Capture the cell that displays the provided text and extract its [X, Y] central coordinate. 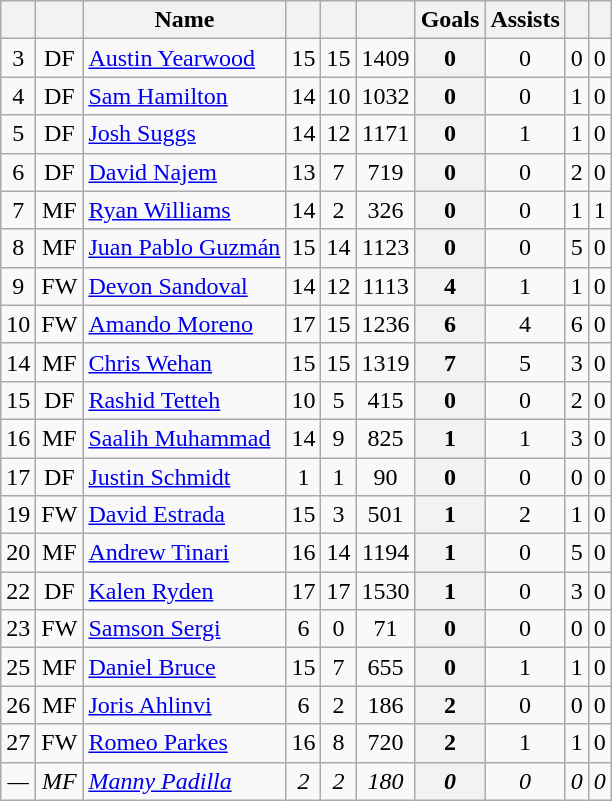
180 [386, 781]
Amando Moreno [184, 324]
1236 [386, 324]
Austin Yearwood [184, 58]
Ryan Williams [184, 210]
Andrew Tinari [184, 553]
Kalen Ryden [184, 591]
501 [386, 515]
Samson Sergi [184, 629]
Romeo Parkes [184, 743]
— [18, 781]
Assists [525, 20]
27 [18, 743]
825 [386, 438]
415 [386, 400]
1319 [386, 362]
Juan Pablo Guzmán [184, 248]
655 [386, 667]
1409 [386, 58]
90 [386, 477]
Name [184, 20]
1032 [386, 96]
1113 [386, 286]
Saalih Muhammad [184, 438]
326 [386, 210]
Goals [450, 20]
20 [18, 553]
25 [18, 667]
Chris Wehan [184, 362]
19 [18, 515]
David Najem [184, 172]
13 [304, 172]
719 [386, 172]
1123 [386, 248]
1171 [386, 134]
22 [18, 591]
Sam Hamilton [184, 96]
Devon Sandoval [184, 286]
David Estrada [184, 515]
Daniel Bruce [184, 667]
Rashid Tetteh [184, 400]
71 [386, 629]
26 [18, 705]
1194 [386, 553]
1530 [386, 591]
Joris Ahlinvi [184, 705]
Josh Suggs [184, 134]
720 [386, 743]
Manny Padilla [184, 781]
186 [386, 705]
Justin Schmidt [184, 477]
23 [18, 629]
